Scan for the cell matching the given text and deliver its (x, y) coordinate at center. 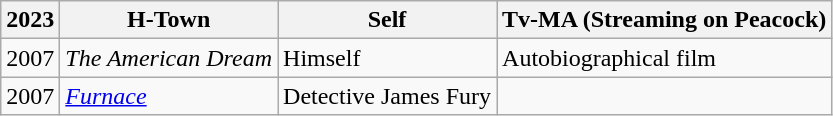
The American Dream (169, 58)
Himself (388, 58)
Detective James Fury (388, 96)
Autobiographical film (664, 58)
Self (388, 20)
Tv-MA (Streaming on Peacock) (664, 20)
H-Town (169, 20)
Furnace (169, 96)
2023 (30, 20)
